Output the [x, y] coordinate of the center of the cell containing the given text.  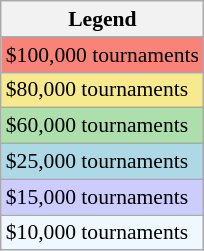
$10,000 tournaments [102, 233]
Legend [102, 19]
$15,000 tournaments [102, 197]
$100,000 tournaments [102, 55]
$60,000 tournaments [102, 126]
$80,000 tournaments [102, 90]
$25,000 tournaments [102, 162]
